Locate the cell with the specified text and output its [x, y] center coordinate. 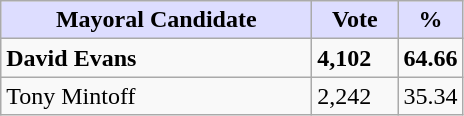
2,242 [355, 96]
4,102 [355, 58]
Tony Mintoff [156, 96]
David Evans [156, 58]
35.34 [430, 96]
Vote [355, 20]
64.66 [430, 58]
Mayoral Candidate [156, 20]
% [430, 20]
